Return the (x, y) coordinate for the center point of the cell that contains the specified text.  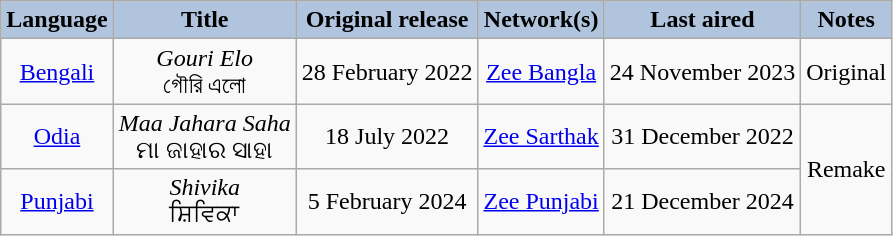
Remake (846, 169)
Zee Sarthak (541, 136)
Original (846, 72)
Original release (387, 20)
28 February 2022 (387, 72)
Punjabi (57, 202)
Language (57, 20)
Title (204, 20)
Zee Punjabi (541, 202)
Notes (846, 20)
5 February 2024 (387, 202)
Bengali (57, 72)
Odia (57, 136)
24 November 2023 (702, 72)
31 December 2022 (702, 136)
Zee Bangla (541, 72)
Last aired (702, 20)
Maa Jahara Saha ମା ଜାହାର ସାହା (204, 136)
18 July 2022 (387, 136)
Shivika ਸ਼ਿਵਿਕਾ (204, 202)
21 December 2024 (702, 202)
Gouri Elo গৌরি এলো (204, 72)
Network(s) (541, 20)
